Provide the [x, y] coordinate of the cell's center where the given text is located.  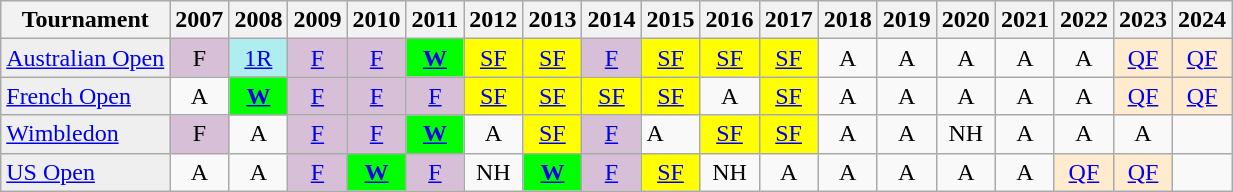
2008 [258, 20]
2015 [670, 20]
2017 [788, 20]
2009 [318, 20]
2018 [848, 20]
2022 [1084, 20]
2021 [1024, 20]
2016 [730, 20]
French Open [86, 96]
2019 [906, 20]
2024 [1202, 20]
2013 [552, 20]
2010 [376, 20]
2014 [612, 20]
2007 [200, 20]
Wimbledon [86, 134]
Tournament [86, 20]
1R [258, 58]
2023 [1142, 20]
2020 [966, 20]
2011 [435, 20]
US Open [86, 172]
2012 [494, 20]
Australian Open [86, 58]
